For the text-containing cell, return its midpoint in [X, Y] coordinate format. 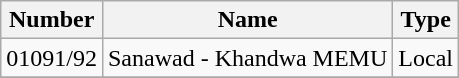
Number [52, 20]
01091/92 [52, 58]
Sanawad - Khandwa MEMU [247, 58]
Name [247, 20]
Type [426, 20]
Local [426, 58]
